Output the (X, Y) coordinate of the center of the cell containing the given text.  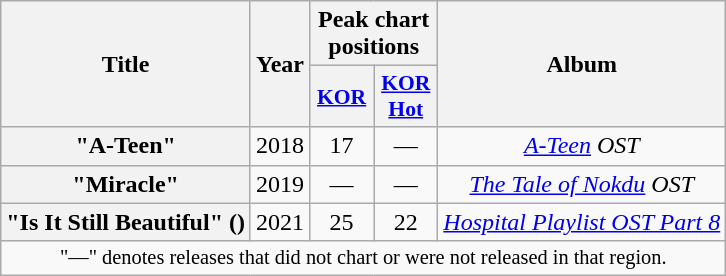
17 (342, 146)
A-Teen OST (582, 146)
2018 (280, 146)
Year (280, 64)
"A-Teen" (126, 146)
Hospital Playlist OST Part 8 (582, 222)
The Tale of Nokdu OST (582, 184)
"Is It Still Beautiful" () (126, 222)
25 (342, 222)
Peak chart positions (374, 34)
Title (126, 64)
KOR Hot (406, 96)
22 (406, 222)
Album (582, 64)
"—" denotes releases that did not chart or were not released in that region. (364, 258)
"Miracle" (126, 184)
2021 (280, 222)
2019 (280, 184)
KOR (342, 96)
